From the cell containing the given text, extract its center point as (x, y) coordinate. 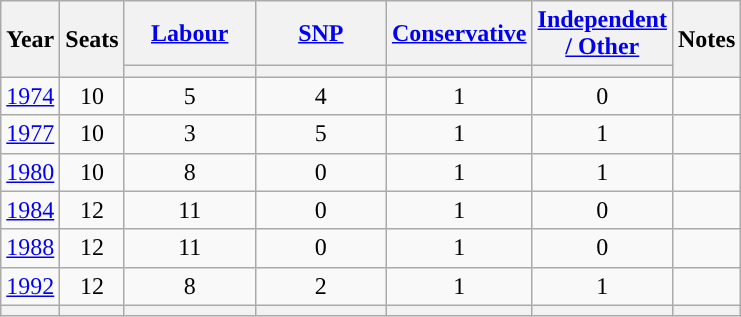
1988 (30, 248)
Labour (190, 34)
Notes (706, 39)
Independent / Other (602, 34)
1984 (30, 210)
1977 (30, 134)
4 (320, 96)
1992 (30, 286)
3 (190, 134)
2 (320, 286)
1974 (30, 96)
Conservative (459, 34)
1980 (30, 172)
Seats (92, 39)
Year (30, 39)
SNP (320, 34)
